Find where the given text appears and provide that cell's center as (x, y) coordinate. 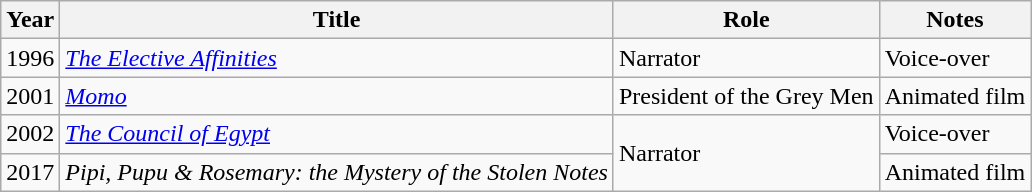
The Council of Egypt (337, 134)
Role (746, 20)
President of the Grey Men (746, 96)
2017 (30, 172)
Momo (337, 96)
2001 (30, 96)
1996 (30, 58)
Year (30, 20)
2002 (30, 134)
The Elective Affinities (337, 58)
Title (337, 20)
Pipi, Pupu & Rosemary: the Mystery of the Stolen Notes (337, 172)
Notes (955, 20)
